Identify which cell holds the provided text, then report its (x, y) central coordinate. 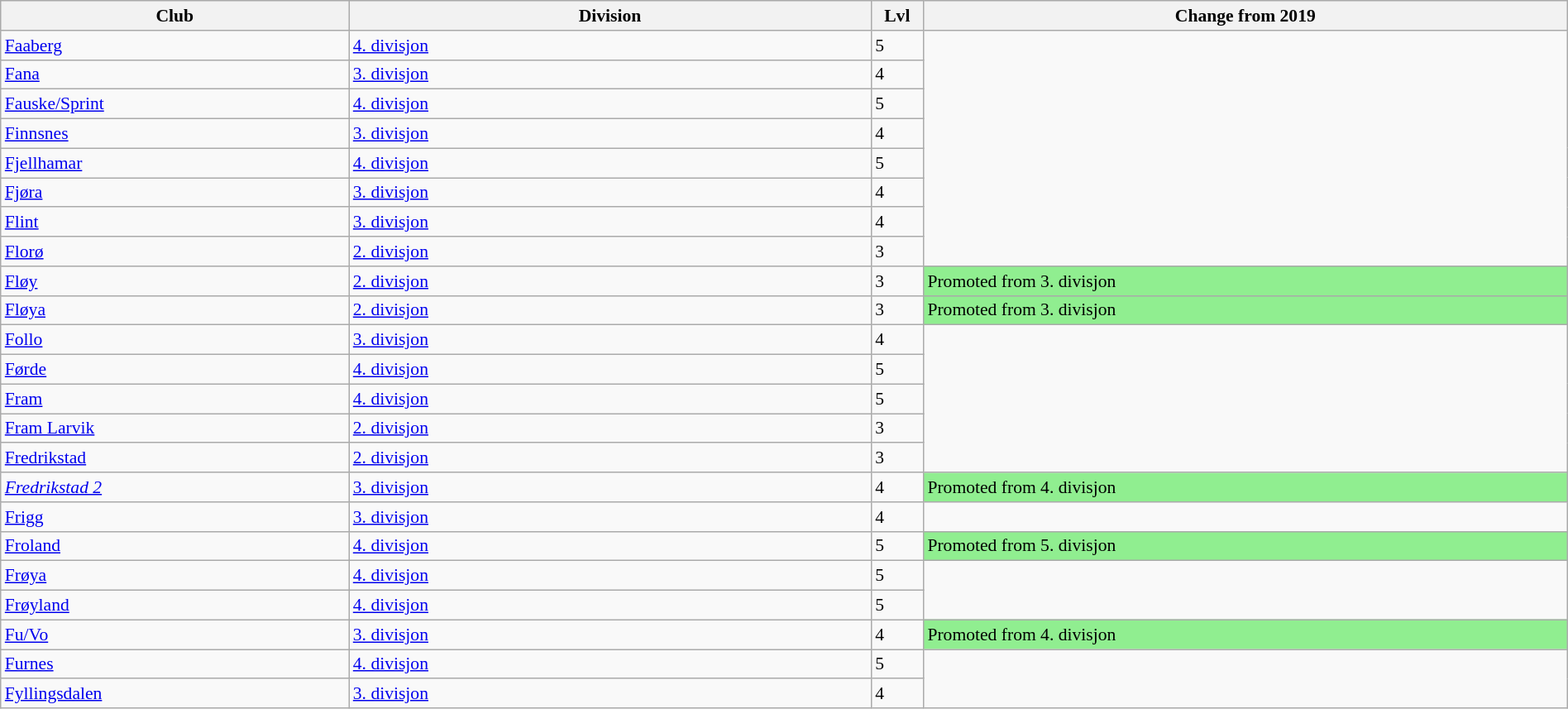
Club (175, 16)
Fjøra (175, 193)
Fana (175, 74)
Froland (175, 546)
Flint (175, 223)
Fredrikstad 2 (175, 487)
Frigg (175, 517)
Frøya (175, 576)
Fløya (175, 310)
Fløy (175, 281)
Frøyland (175, 606)
Fredrikstad (175, 458)
Fu/Vo (175, 635)
Faaberg (175, 46)
Florø (175, 252)
Fram (175, 399)
Promoted from 5. divisjon (1245, 546)
Lvl (896, 16)
Division (610, 16)
Fauske/Sprint (175, 104)
Førde (175, 370)
Fjellhamar (175, 163)
Fram Larvik (175, 429)
Fyllingsdalen (175, 694)
Furnes (175, 664)
Change from 2019 (1245, 16)
Follo (175, 340)
Finnsnes (175, 134)
